Find where the given text appears and provide that cell's center as (x, y) coordinate. 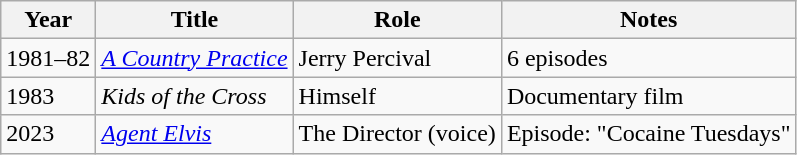
Year (48, 20)
Role (397, 20)
1983 (48, 96)
Notes (648, 20)
1981–82 (48, 58)
A Country Practice (194, 58)
The Director (voice) (397, 134)
Title (194, 20)
Episode: "Cocaine Tuesdays" (648, 134)
6 episodes (648, 58)
Kids of the Cross (194, 96)
Himself (397, 96)
Documentary film (648, 96)
Jerry Percival (397, 58)
2023 (48, 134)
Agent Elvis (194, 134)
